Locate the cell with the specified text and output its [X, Y] center coordinate. 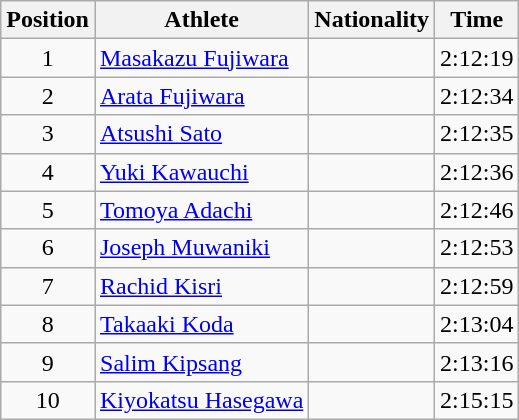
9 [48, 362]
2:12:35 [477, 134]
2:12:46 [477, 210]
2:12:53 [477, 248]
4 [48, 172]
Takaaki Koda [201, 324]
8 [48, 324]
6 [48, 248]
Arata Fujiwara [201, 96]
Tomoya Adachi [201, 210]
Atsushi Sato [201, 134]
Masakazu Fujiwara [201, 58]
5 [48, 210]
1 [48, 58]
Athlete [201, 20]
2:13:16 [477, 362]
Rachid Kisri [201, 286]
3 [48, 134]
Salim Kipsang [201, 362]
10 [48, 400]
Time [477, 20]
2:13:04 [477, 324]
Nationality [372, 20]
2:12:34 [477, 96]
Joseph Muwaniki [201, 248]
2 [48, 96]
7 [48, 286]
2:12:36 [477, 172]
Yuki Kawauchi [201, 172]
2:12:19 [477, 58]
2:15:15 [477, 400]
2:12:59 [477, 286]
Position [48, 20]
Kiyokatsu Hasegawa [201, 400]
